Find where the given text appears and provide that cell's center as [X, Y] coordinate. 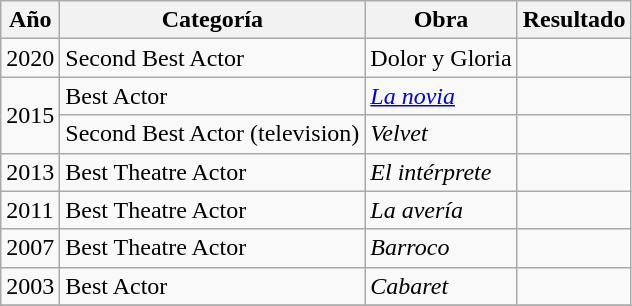
Año [30, 20]
Categoría [212, 20]
Dolor y Gloria [441, 58]
Second Best Actor (television) [212, 134]
Cabaret [441, 286]
La novia [441, 96]
El intérprete [441, 172]
Obra [441, 20]
Resultado [574, 20]
Barroco [441, 248]
La avería [441, 210]
2015 [30, 115]
Velvet [441, 134]
2007 [30, 248]
2003 [30, 286]
2011 [30, 210]
Second Best Actor [212, 58]
2020 [30, 58]
2013 [30, 172]
